Extract the [X, Y] coordinate from the center of the cell holding the provided text.  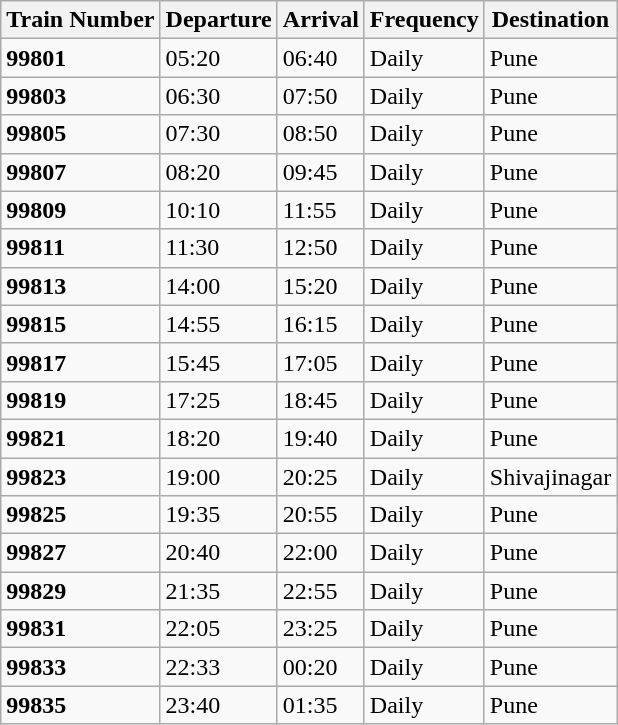
99809 [80, 210]
99823 [80, 477]
22:55 [320, 591]
99817 [80, 362]
20:55 [320, 515]
11:55 [320, 210]
99831 [80, 629]
22:05 [218, 629]
16:15 [320, 324]
08:20 [218, 172]
23:40 [218, 705]
12:50 [320, 248]
21:35 [218, 591]
15:20 [320, 286]
99801 [80, 58]
06:40 [320, 58]
19:40 [320, 438]
18:20 [218, 438]
22:00 [320, 553]
Arrival [320, 20]
00:20 [320, 667]
14:00 [218, 286]
09:45 [320, 172]
99827 [80, 553]
11:30 [218, 248]
22:33 [218, 667]
Train Number [80, 20]
19:35 [218, 515]
01:35 [320, 705]
99811 [80, 248]
17:25 [218, 400]
Shivajinagar [550, 477]
20:25 [320, 477]
99829 [80, 591]
99819 [80, 400]
14:55 [218, 324]
Frequency [424, 20]
08:50 [320, 134]
99821 [80, 438]
99815 [80, 324]
17:05 [320, 362]
Destination [550, 20]
Departure [218, 20]
07:30 [218, 134]
99813 [80, 286]
23:25 [320, 629]
99803 [80, 96]
20:40 [218, 553]
07:50 [320, 96]
05:20 [218, 58]
15:45 [218, 362]
06:30 [218, 96]
99835 [80, 705]
19:00 [218, 477]
99825 [80, 515]
99807 [80, 172]
10:10 [218, 210]
99805 [80, 134]
18:45 [320, 400]
99833 [80, 667]
